Capture the cell that displays the provided text and extract its [X, Y] central coordinate. 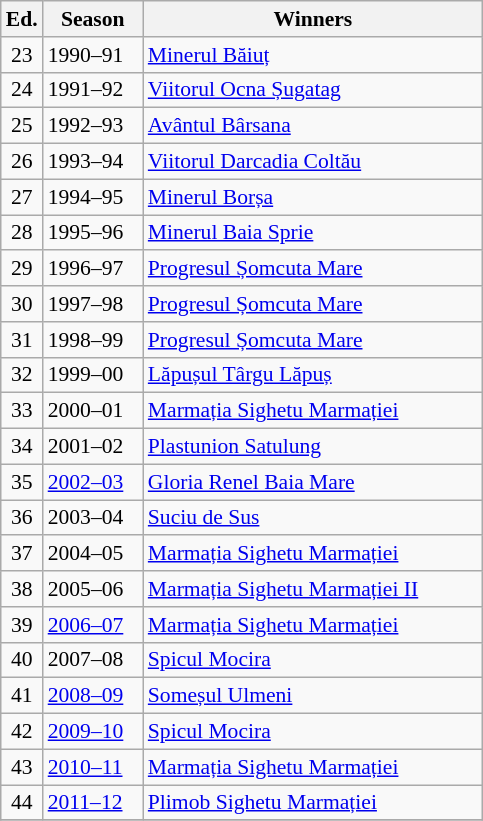
34 [22, 447]
1992–93 [93, 126]
Avântul Bârsana [313, 126]
32 [22, 375]
25 [22, 126]
2005–06 [93, 589]
Minerul Băiuț [313, 55]
1995–96 [93, 233]
44 [22, 803]
2006–07 [93, 625]
41 [22, 696]
1993–94 [93, 162]
2008–09 [93, 696]
2007–08 [93, 660]
Ed. [22, 19]
Minerul Baia Sprie [313, 233]
1999–00 [93, 375]
30 [22, 304]
29 [22, 269]
28 [22, 233]
23 [22, 55]
33 [22, 411]
Winners [313, 19]
43 [22, 767]
2004–05 [93, 554]
2000–01 [93, 411]
1990–91 [93, 55]
Viitorul Darcadia Coltău [313, 162]
39 [22, 625]
40 [22, 660]
2002–03 [93, 482]
27 [22, 197]
Plimob Sighetu Marmației [313, 803]
Minerul Borșa [313, 197]
42 [22, 732]
26 [22, 162]
2010–11 [93, 767]
1991–92 [93, 90]
2011–12 [93, 803]
2001–02 [93, 447]
38 [22, 589]
2003–04 [93, 518]
1996–97 [93, 269]
1994–95 [93, 197]
31 [22, 340]
1998–99 [93, 340]
Lăpușul Târgu Lăpuș [313, 375]
1997–98 [93, 304]
Suciu de Sus [313, 518]
24 [22, 90]
Plastunion Satulung [313, 447]
37 [22, 554]
35 [22, 482]
Marmația Sighetu Marmației II [313, 589]
Viitorul Ocna Șugatag [313, 90]
Season [93, 19]
2009–10 [93, 732]
Gloria Renel Baia Mare [313, 482]
36 [22, 518]
Someșul Ulmeni [313, 696]
